Determine the [x, y] coordinate at the center of the cell enclosing the given text.  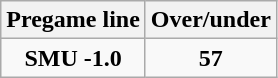
57 [210, 58]
SMU -1.0 [74, 58]
Over/under [210, 20]
Pregame line [74, 20]
